Extract the [X, Y] coordinate from the center of the cell holding the provided text.  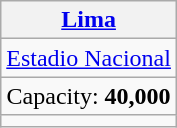
Capacity: 40,000 [89, 96]
Estadio Nacional [89, 58]
Lima [89, 20]
